Extract the (X, Y) coordinate from the center of the cell holding the provided text.  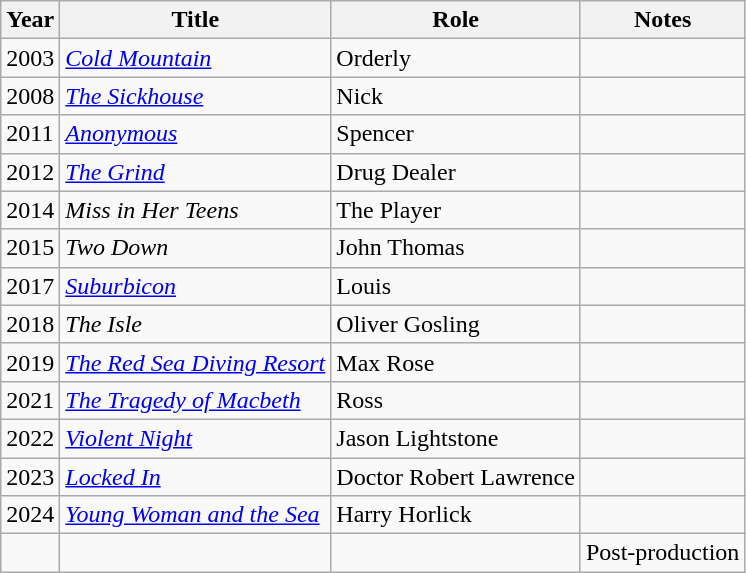
Title (196, 20)
2018 (30, 324)
John Thomas (456, 248)
The Tragedy of Macbeth (196, 400)
Suburbicon (196, 286)
Two Down (196, 248)
The Red Sea Diving Resort (196, 362)
2015 (30, 248)
Drug Dealer (456, 172)
2003 (30, 58)
2011 (30, 134)
Anonymous (196, 134)
Louis (456, 286)
2022 (30, 438)
Doctor Robert Lawrence (456, 477)
Locked In (196, 477)
Post-production (662, 553)
Miss in Her Teens (196, 210)
Max Rose (456, 362)
2023 (30, 477)
Oliver Gosling (456, 324)
Violent Night (196, 438)
Role (456, 20)
The Sickhouse (196, 96)
Spencer (456, 134)
Harry Horlick (456, 515)
Notes (662, 20)
2014 (30, 210)
The Player (456, 210)
2019 (30, 362)
The Isle (196, 324)
2024 (30, 515)
2017 (30, 286)
2021 (30, 400)
2008 (30, 96)
Year (30, 20)
Ross (456, 400)
Cold Mountain (196, 58)
Nick (456, 96)
Orderly (456, 58)
Jason Lightstone (456, 438)
The Grind (196, 172)
Young Woman and the Sea (196, 515)
2012 (30, 172)
